Return the [x, y] coordinate for the center point of the cell that contains the specified text.  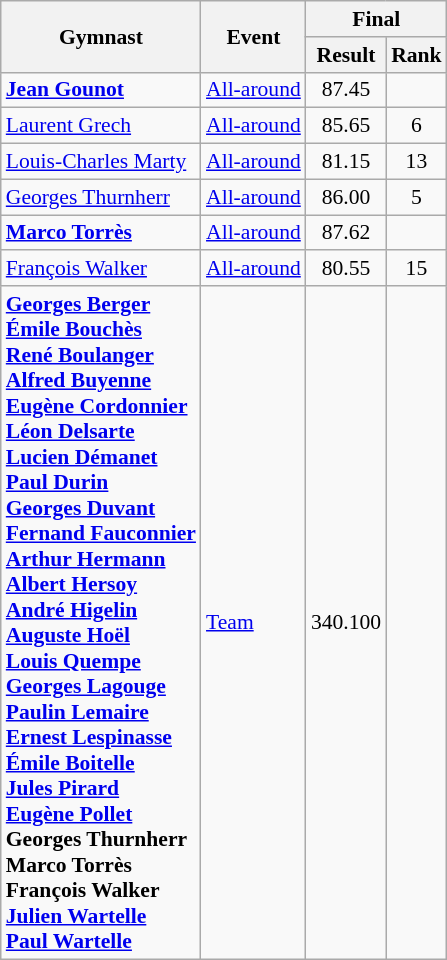
Gymnast [101, 36]
Rank [416, 55]
Team [254, 622]
87.45 [346, 90]
15 [416, 269]
340.100 [346, 622]
Louis-Charles Marty [101, 162]
85.65 [346, 126]
Jean Gounot [101, 90]
Marco Torrès [101, 233]
6 [416, 126]
Event [254, 36]
Result [346, 55]
Final [376, 19]
François Walker [101, 269]
Georges Thurnherr [101, 197]
Laurent Grech [101, 126]
5 [416, 197]
80.55 [346, 269]
86.00 [346, 197]
87.62 [346, 233]
13 [416, 162]
81.15 [346, 162]
